Determine the [x, y] coordinate at the center of the cell enclosing the given text.  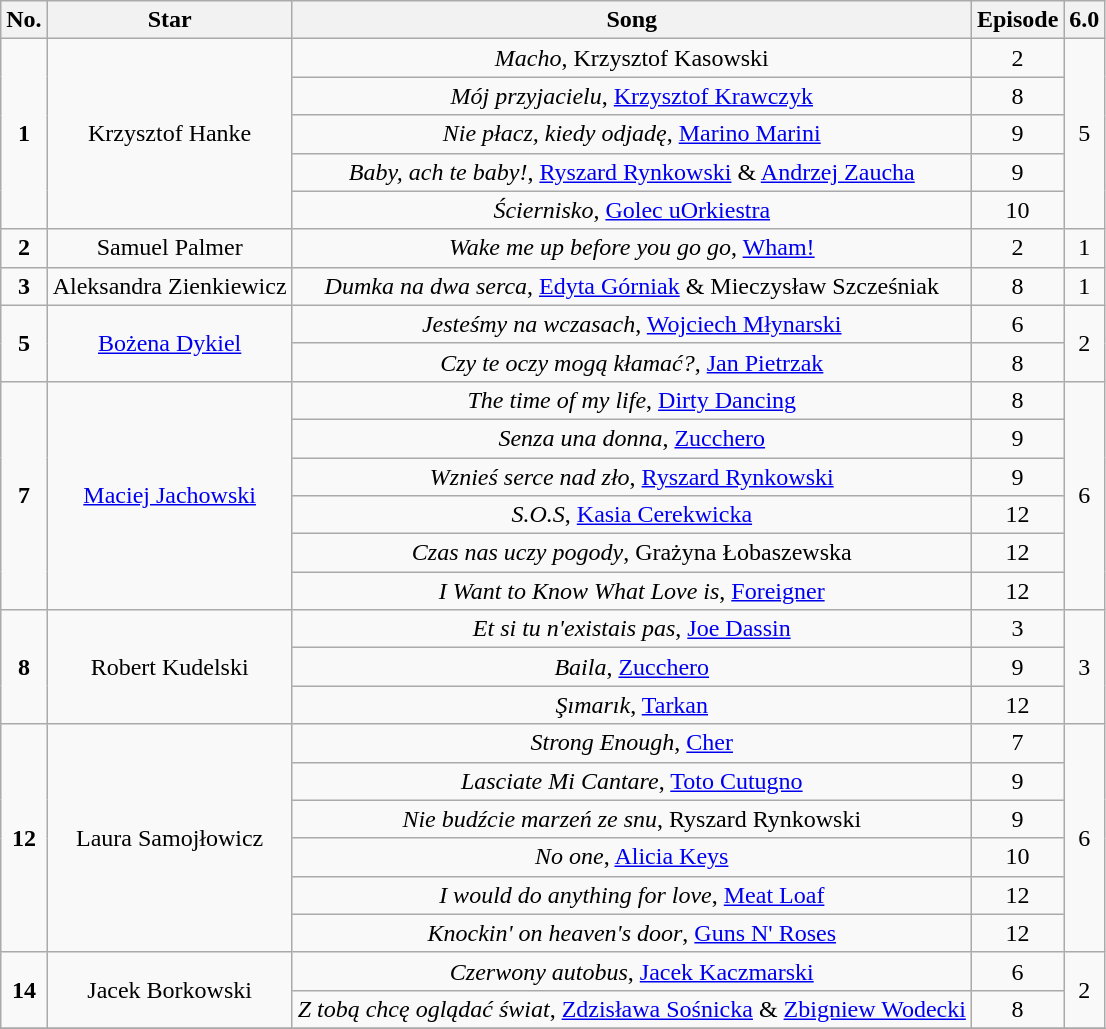
14 [24, 990]
I would do anything for love, Meat Loaf [632, 895]
Bożena Dykiel [170, 343]
Lasciate Mi Cantare, Toto Cutugno [632, 781]
Czerwony autobus, Jacek Kaczmarski [632, 971]
Et si tu n'existais pas, Joe Dassin [632, 629]
Samuel Palmer [170, 248]
The time of my life, Dirty Dancing [632, 400]
Z tobą chcę oglądać świat, Zdzisława Sośnicka & Zbigniew Wodecki [632, 1009]
Strong Enough, Cher [632, 743]
Baby, ach te baby!, Ryszard Rynkowski & Andrzej Zaucha [632, 172]
No. [24, 20]
Aleksandra Zienkiewicz [170, 286]
No one, Alicia Keys [632, 857]
Czy te oczy mogą kłamać?, Jan Pietrzak [632, 362]
Nie płacz, kiedy odjadę, Marino Marini [632, 134]
Maciej Jachowski [170, 495]
Wake me up before you go go, Wham! [632, 248]
Jacek Borkowski [170, 990]
I Want to Know What Love is, Foreigner [632, 591]
Ściernisko, Golec uOrkiestra [632, 210]
Baila, Zucchero [632, 667]
Senza una donna, Zucchero [632, 438]
S.O.S, Kasia Cerekwicka [632, 515]
Robert Kudelski [170, 667]
Laura Samojłowicz [170, 838]
Song [632, 20]
Nie budźcie marzeń ze snu, Ryszard Rynkowski [632, 819]
Star [170, 20]
Macho, Krzysztof Kasowski [632, 58]
Knockin' on heaven's door, Guns N' Roses [632, 933]
Şımarık, Tarkan [632, 705]
Dumka na dwa serca, Edyta Górniak & Mieczysław Szcześniak [632, 286]
Episode [1017, 20]
Wznieś serce nad zło, Ryszard Rynkowski [632, 477]
Mój przyjacielu, Krzysztof Krawczyk [632, 96]
Czas nas uczy pogody, Grażyna Łobaszewska [632, 553]
Krzysztof Hanke [170, 134]
6.0 [1084, 20]
Jesteśmy na wczasach, Wojciech Młynarski [632, 324]
